Find where the given text appears and provide that cell's center as (x, y) coordinate. 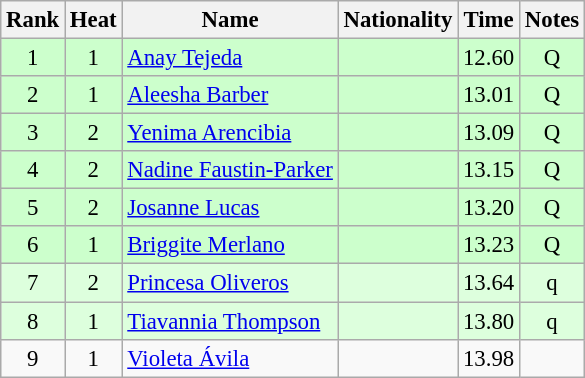
13.80 (489, 321)
Heat (94, 20)
Josanne Lucas (230, 208)
Tiavannia Thompson (230, 321)
Nationality (398, 20)
9 (33, 358)
6 (33, 245)
5 (33, 208)
13.15 (489, 170)
Time (489, 20)
12.60 (489, 58)
Nadine Faustin-Parker (230, 170)
13.09 (489, 133)
Aleesha Barber (230, 95)
13.64 (489, 283)
13.23 (489, 245)
Violeta Ávila (230, 358)
7 (33, 283)
Notes (552, 20)
Anay Tejeda (230, 58)
Rank (33, 20)
13.98 (489, 358)
Name (230, 20)
Yenima Arencibia (230, 133)
8 (33, 321)
Princesa Oliveros (230, 283)
3 (33, 133)
13.01 (489, 95)
4 (33, 170)
Briggite Merlano (230, 245)
13.20 (489, 208)
